Search for the cell housing the specified text and yield its (x, y) center coordinate. 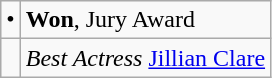
• (10, 20)
Won, Jury Award (145, 20)
Best Actress Jillian Clare (145, 58)
